Pinpoint the cell where the given text exists, returning its (X, Y) midpoint coordinate. 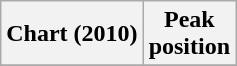
Peakposition (189, 34)
Chart (2010) (72, 34)
